From the cell containing the given text, extract its center point as (X, Y) coordinate. 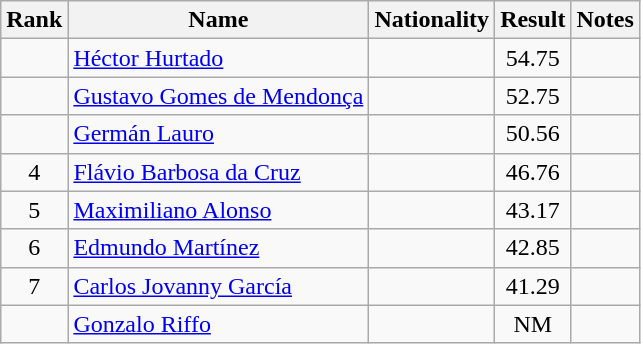
42.85 (533, 248)
52.75 (533, 96)
4 (34, 172)
Flávio Barbosa da Cruz (218, 172)
Gustavo Gomes de Mendonça (218, 96)
Rank (34, 20)
54.75 (533, 58)
43.17 (533, 210)
5 (34, 210)
7 (34, 286)
NM (533, 324)
Héctor Hurtado (218, 58)
Notes (605, 20)
46.76 (533, 172)
Maximiliano Alonso (218, 210)
Nationality (432, 20)
Name (218, 20)
41.29 (533, 286)
6 (34, 248)
Carlos Jovanny García (218, 286)
Germán Lauro (218, 134)
Edmundo Martínez (218, 248)
50.56 (533, 134)
Result (533, 20)
Gonzalo Riffo (218, 324)
